Find where the given text appears and provide that cell's center as [x, y] coordinate. 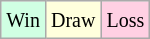
Draw [72, 20]
Loss [126, 20]
Win [24, 20]
